Identify which cell holds the provided text, then report its (X, Y) central coordinate. 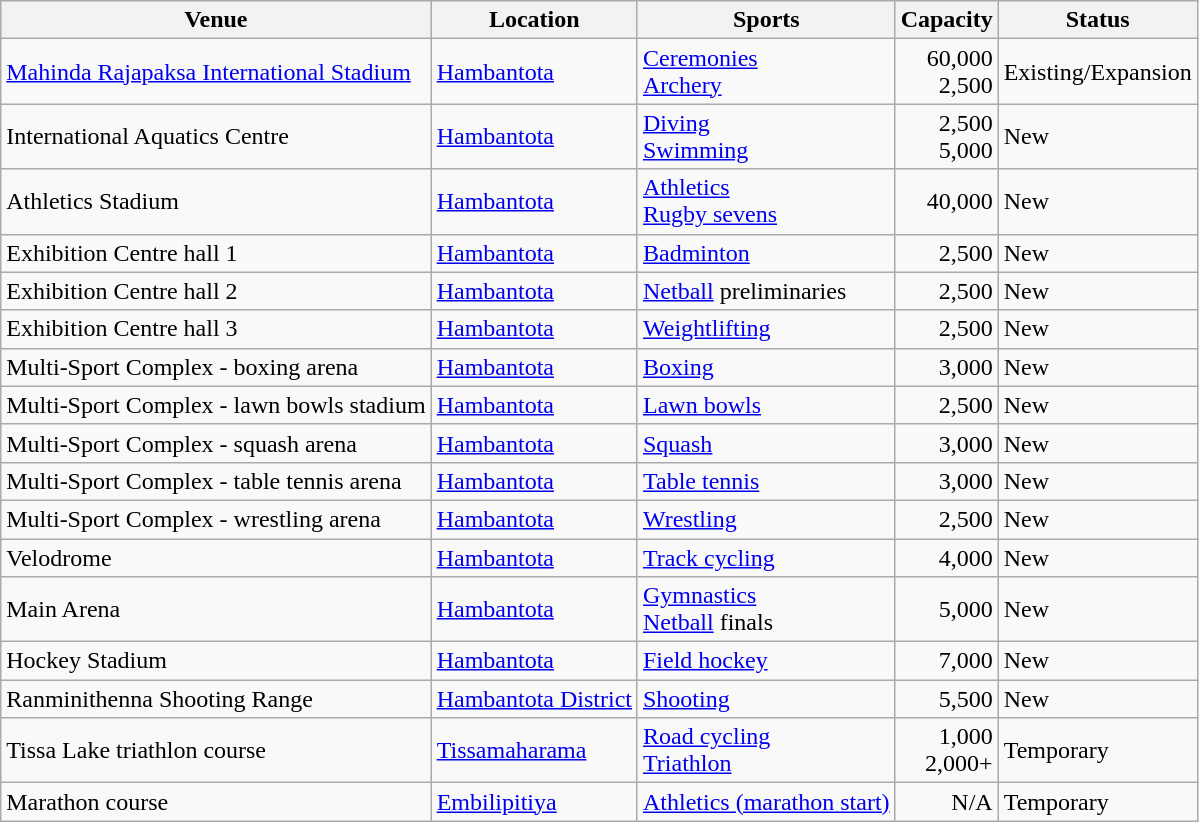
Status (1098, 20)
Mahinda Rajapaksa International Stadium (216, 72)
Gymnastics Netball finals (766, 610)
Athletics Rugby sevens (766, 202)
Boxing (766, 367)
Badminton (766, 253)
Athletics Stadium (216, 202)
Marathon course (216, 802)
Field hockey (766, 661)
7,000 (946, 661)
N/A (946, 802)
Tissamaharama (534, 750)
Tissa Lake triathlon course (216, 750)
Multi-Sport Complex - table tennis arena (216, 481)
Exhibition Centre hall 1 (216, 253)
Embilipitiya (534, 802)
Road cycling Triathlon (766, 750)
Multi-Sport Complex - lawn bowls stadium (216, 405)
5,000 (946, 610)
Exhibition Centre hall 2 (216, 291)
Hambantota District (534, 699)
Venue (216, 20)
2,500 5,000 (946, 136)
Main Arena (216, 610)
Weightlifting (766, 329)
Netball preliminaries (766, 291)
4,000 (946, 557)
Track cycling (766, 557)
Location (534, 20)
Velodrome (216, 557)
Lawn bowls (766, 405)
Sports (766, 20)
Wrestling (766, 519)
Exhibition Centre hall 3 (216, 329)
Table tennis (766, 481)
Shooting (766, 699)
40,000 (946, 202)
Ceremonies Archery (766, 72)
Ranminithenna Shooting Range (216, 699)
Multi-Sport Complex - squash arena (216, 443)
1,000 2,000+ (946, 750)
Existing/Expansion (1098, 72)
Athletics (marathon start) (766, 802)
Multi-Sport Complex - wrestling arena (216, 519)
International Aquatics Centre (216, 136)
Capacity (946, 20)
Multi-Sport Complex - boxing arena (216, 367)
Diving Swimming (766, 136)
5,500 (946, 699)
60,000 2,500 (946, 72)
Squash (766, 443)
Hockey Stadium (216, 661)
